Capture the cell that displays the provided text and extract its [x, y] central coordinate. 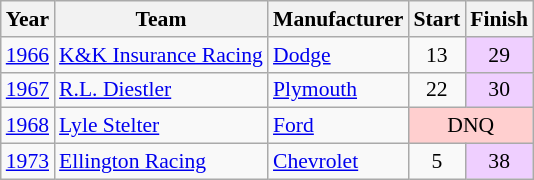
Ford [338, 126]
1966 [28, 55]
30 [499, 90]
29 [499, 55]
DNQ [470, 126]
Year [28, 19]
1968 [28, 126]
Finish [499, 19]
Ellington Racing [161, 162]
Dodge [338, 55]
Team [161, 19]
1973 [28, 162]
Plymouth [338, 90]
Lyle Stelter [161, 126]
Manufacturer [338, 19]
22 [436, 90]
38 [499, 162]
Start [436, 19]
K&K Insurance Racing [161, 55]
R.L. Diestler [161, 90]
13 [436, 55]
1967 [28, 90]
5 [436, 162]
Chevrolet [338, 162]
